For the text-containing cell, return its midpoint in [x, y] coordinate format. 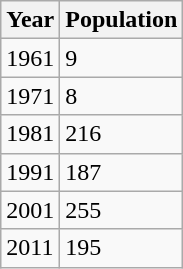
187 [122, 172]
2001 [30, 210]
1971 [30, 96]
Population [122, 20]
2011 [30, 248]
1991 [30, 172]
Year [30, 20]
9 [122, 58]
255 [122, 210]
8 [122, 96]
195 [122, 248]
1961 [30, 58]
216 [122, 134]
1981 [30, 134]
